Output the [X, Y] coordinate of the center of the cell containing the given text.  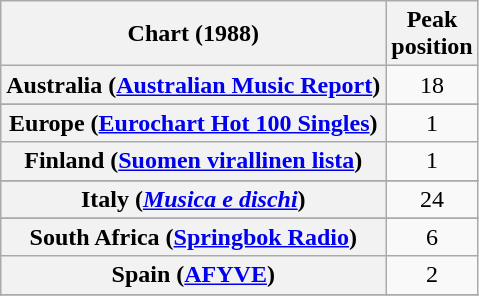
Finland (Suomen virallinen lista) [194, 161]
Chart (1988) [194, 34]
South Africa (Springbok Radio) [194, 237]
Spain (AFYVE) [194, 275]
Peakposition [432, 34]
6 [432, 237]
Australia (Australian Music Report) [194, 85]
24 [432, 199]
Europe (Eurochart Hot 100 Singles) [194, 123]
18 [432, 85]
Italy (Musica e dischi) [194, 199]
2 [432, 275]
